Search for the cell housing the specified text and yield its (X, Y) center coordinate. 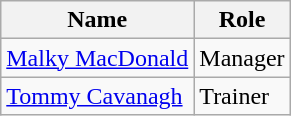
Malky MacDonald (98, 58)
Name (98, 20)
Tommy Cavanagh (98, 96)
Role (242, 20)
Trainer (242, 96)
Manager (242, 58)
